Identify which cell holds the provided text, then report its [X, Y] central coordinate. 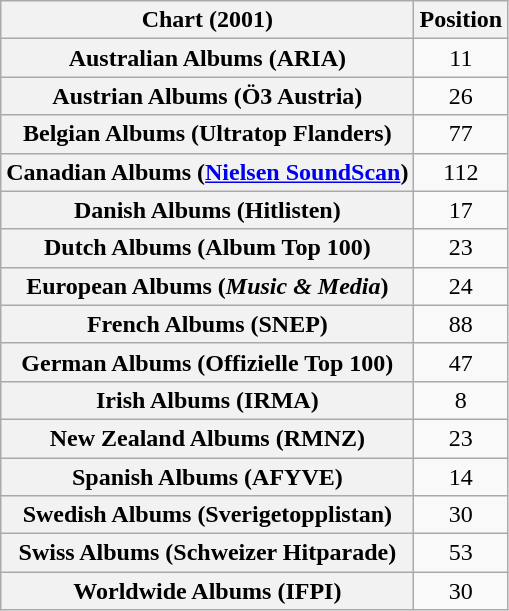
Chart (2001) [208, 20]
Swedish Albums (Sverigetopplistan) [208, 515]
Dutch Albums (Album Top 100) [208, 248]
Canadian Albums (Nielsen SoundScan) [208, 172]
17 [461, 210]
Position [461, 20]
14 [461, 477]
88 [461, 324]
New Zealand Albums (RMNZ) [208, 438]
Swiss Albums (Schweizer Hitparade) [208, 553]
German Albums (Offizielle Top 100) [208, 362]
77 [461, 134]
Belgian Albums (Ultratop Flanders) [208, 134]
Austrian Albums (Ö3 Austria) [208, 96]
8 [461, 400]
Worldwide Albums (IFPI) [208, 591]
French Albums (SNEP) [208, 324]
European Albums (Music & Media) [208, 286]
24 [461, 286]
53 [461, 553]
112 [461, 172]
Australian Albums (ARIA) [208, 58]
Spanish Albums (AFYVE) [208, 477]
26 [461, 96]
Danish Albums (Hitlisten) [208, 210]
47 [461, 362]
Irish Albums (IRMA) [208, 400]
11 [461, 58]
